Determine the (X, Y) coordinate at the center of the cell enclosing the given text.  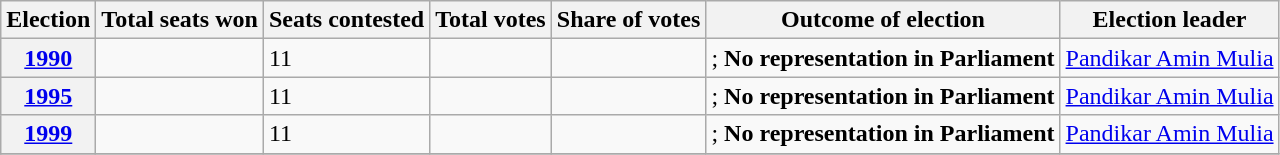
1999 (48, 134)
Total votes (491, 20)
Share of votes (628, 20)
Seats contested (346, 20)
1990 (48, 58)
Total seats won (180, 20)
Election (48, 20)
1995 (48, 96)
Election leader (1170, 20)
Outcome of election (883, 20)
